Return the (x, y) coordinate for the center point of the cell that contains the specified text.  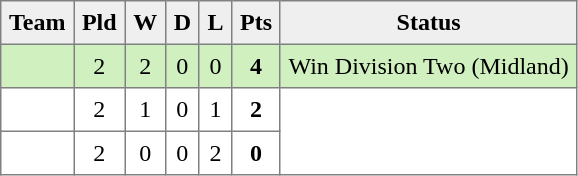
Pts (256, 23)
Win Division Two (Midland) (428, 66)
D (182, 23)
L (216, 23)
Pld (100, 23)
Team (38, 23)
4 (256, 66)
Status (428, 23)
W (145, 23)
